Identify which cell holds the provided text, then report its (x, y) central coordinate. 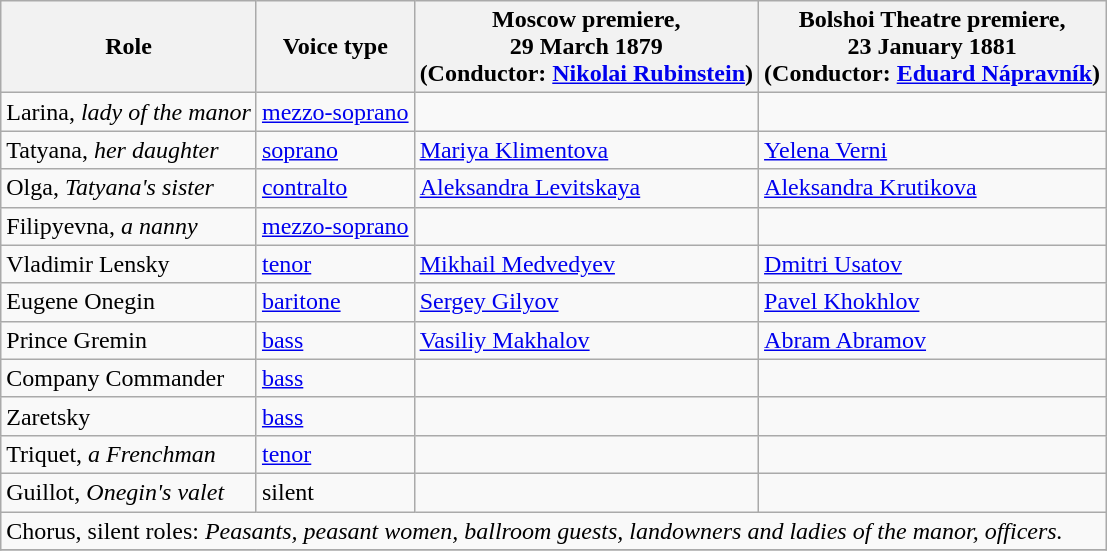
Chorus, silent roles: Peasants, peasant women, ballroom guests, landowners and ladies of the manor, officers. (554, 531)
Zaretsky (129, 416)
Mariya Klimentova (586, 150)
Eugene Onegin (129, 302)
Olga, Tatyana's sister (129, 188)
Company Commander (129, 378)
soprano (335, 150)
Aleksandra Krutikova (932, 188)
baritone (335, 302)
Voice type (335, 47)
silent (335, 492)
Dmitri Usatov (932, 264)
Yelena Verni (932, 150)
contralto (335, 188)
Guillot, Onegin's valet (129, 492)
Pavel Khokhlov (932, 302)
Larina, lady of the manor (129, 112)
Vladimir Lensky (129, 264)
Triquet, a Frenchman (129, 454)
Sergey Gilyov (586, 302)
Tatyana, her daughter (129, 150)
Aleksandra Levitskaya (586, 188)
Moscow premiere,29 March 1879(Conductor: Nikolai Rubinstein) (586, 47)
Abram Abramov (932, 340)
Filipyevna, a nanny (129, 226)
Vasiliy Makhalov (586, 340)
Prince Gremin (129, 340)
Role (129, 47)
Bolshoi Theatre premiere,23 January 1881(Conductor: Eduard Nápravník) (932, 47)
Mikhail Medvedyev (586, 264)
